Return [X, Y] of the center of cell containing provided text 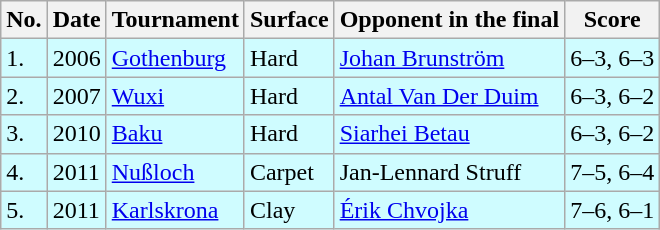
2. [24, 96]
Baku [175, 134]
Jan-Lennard Struff [449, 172]
Clay [289, 210]
Antal Van Der Duim [449, 96]
6–3, 6–3 [612, 58]
Carpet [289, 172]
Opponent in the final [449, 20]
Karlskrona [175, 210]
Érik Chvojka [449, 210]
2006 [76, 58]
Johan Brunström [449, 58]
Surface [289, 20]
Nußloch [175, 172]
2007 [76, 96]
Date [76, 20]
5. [24, 210]
Wuxi [175, 96]
1. [24, 58]
4. [24, 172]
7–6, 6–1 [612, 210]
Siarhei Betau [449, 134]
Score [612, 20]
3. [24, 134]
7–5, 6–4 [612, 172]
2010 [76, 134]
No. [24, 20]
Tournament [175, 20]
Gothenburg [175, 58]
